Locate the cell with the specified text and output its (X, Y) center coordinate. 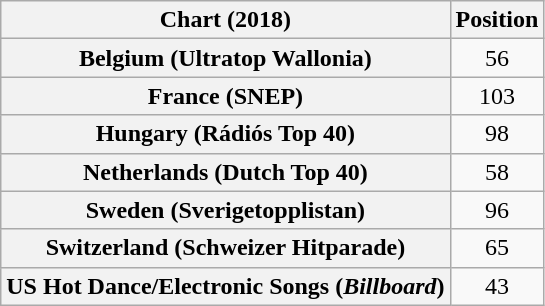
96 (497, 210)
58 (497, 172)
56 (497, 58)
65 (497, 248)
Hungary (Rádiós Top 40) (226, 134)
Switzerland (Schweizer Hitparade) (226, 248)
Position (497, 20)
France (SNEP) (226, 96)
43 (497, 286)
Chart (2018) (226, 20)
US Hot Dance/Electronic Songs (Billboard) (226, 286)
Sweden (Sverigetopplistan) (226, 210)
Belgium (Ultratop Wallonia) (226, 58)
Netherlands (Dutch Top 40) (226, 172)
98 (497, 134)
103 (497, 96)
